Capture the cell that displays the provided text and extract its (x, y) central coordinate. 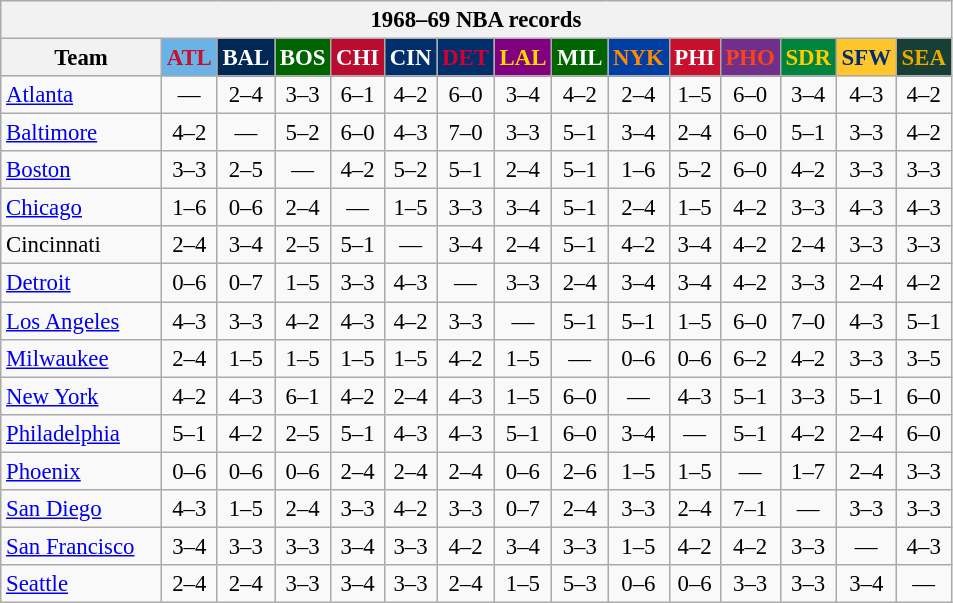
Detroit (82, 283)
Philadelphia (82, 433)
BOS (303, 58)
MIL (580, 58)
CHI (358, 58)
Chicago (82, 208)
6–2 (750, 358)
SEA (924, 58)
Seattle (82, 584)
1968–69 NBA records (476, 20)
Team (82, 58)
CIN (410, 58)
BAL (246, 58)
Baltimore (82, 133)
Los Angeles (82, 321)
Phoenix (82, 471)
ATL (189, 58)
SDR (808, 58)
Atlanta (82, 95)
Boston (82, 170)
1–7 (808, 471)
New York (82, 396)
5–3 (580, 584)
Cincinnati (82, 245)
PHI (694, 58)
3–5 (924, 358)
PHO (750, 58)
7–1 (750, 509)
DET (466, 58)
SFW (866, 58)
San Diego (82, 509)
Milwaukee (82, 358)
NYK (638, 58)
LAL (522, 58)
2–6 (580, 471)
San Francisco (82, 546)
